Search for the cell housing the specified text and yield its [X, Y] center coordinate. 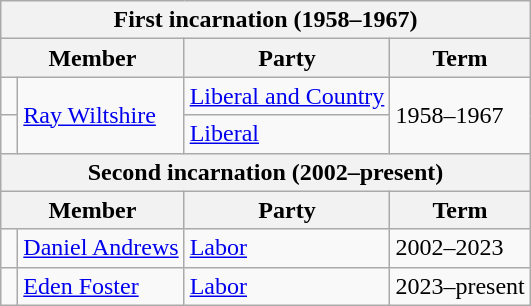
Second incarnation (2002–present) [266, 172]
Liberal [287, 134]
1958–1967 [460, 115]
Daniel Andrews [101, 248]
First incarnation (1958–1967) [266, 20]
Liberal and Country [287, 96]
Ray Wiltshire [101, 115]
Eden Foster [101, 286]
2002–2023 [460, 248]
2023–present [460, 286]
